Determine the [x, y] coordinate at the center of the cell enclosing the given text.  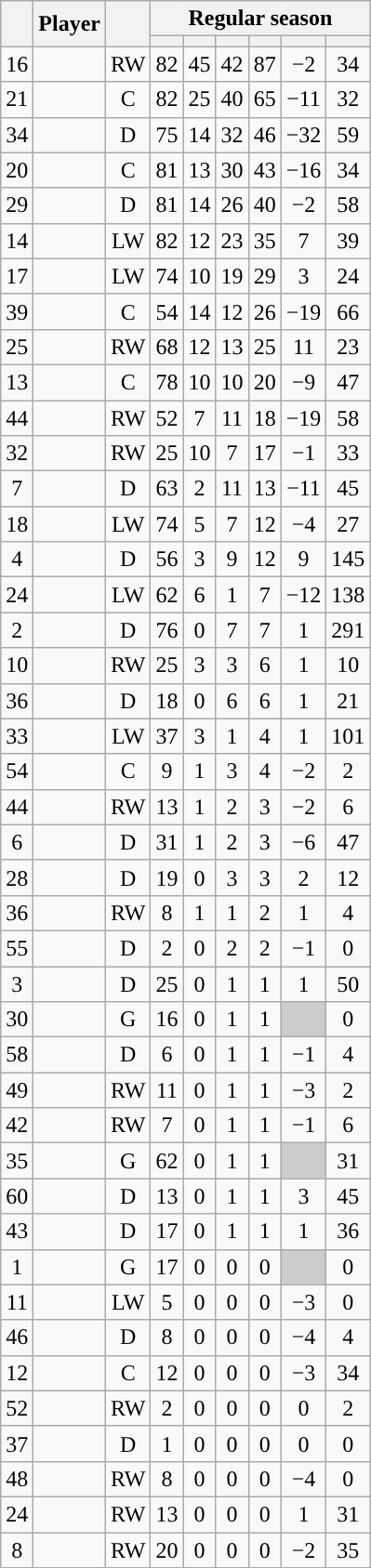
101 [348, 736]
27 [348, 524]
87 [264, 64]
−6 [303, 842]
−32 [303, 135]
291 [348, 630]
59 [348, 135]
55 [17, 948]
28 [17, 877]
−16 [303, 170]
78 [167, 382]
49 [17, 1090]
60 [17, 1196]
68 [167, 347]
56 [167, 560]
75 [167, 135]
76 [167, 630]
48 [17, 1479]
66 [348, 311]
−12 [303, 595]
63 [167, 489]
Player [70, 24]
50 [348, 984]
Regular season [260, 19]
145 [348, 560]
65 [264, 99]
138 [348, 595]
−9 [303, 382]
